Return (x, y) of the center of cell containing provided text 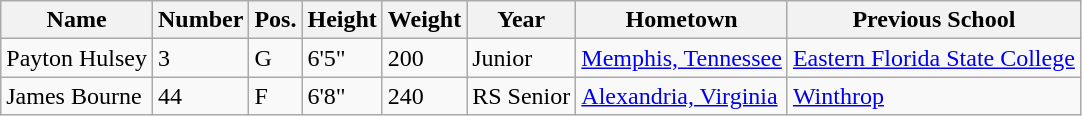
3 (200, 58)
James Bourne (77, 96)
Winthrop (934, 96)
200 (424, 58)
Memphis, Tennessee (682, 58)
Payton Hulsey (77, 58)
F (276, 96)
RS Senior (522, 96)
240 (424, 96)
Previous School (934, 20)
Alexandria, Virginia (682, 96)
Eastern Florida State College (934, 58)
Name (77, 20)
Weight (424, 20)
Hometown (682, 20)
Number (200, 20)
Pos. (276, 20)
Junior (522, 58)
6'5" (342, 58)
Height (342, 20)
Year (522, 20)
6'8" (342, 96)
44 (200, 96)
G (276, 58)
